Extract the (X, Y) coordinate from the center of the cell holding the provided text.  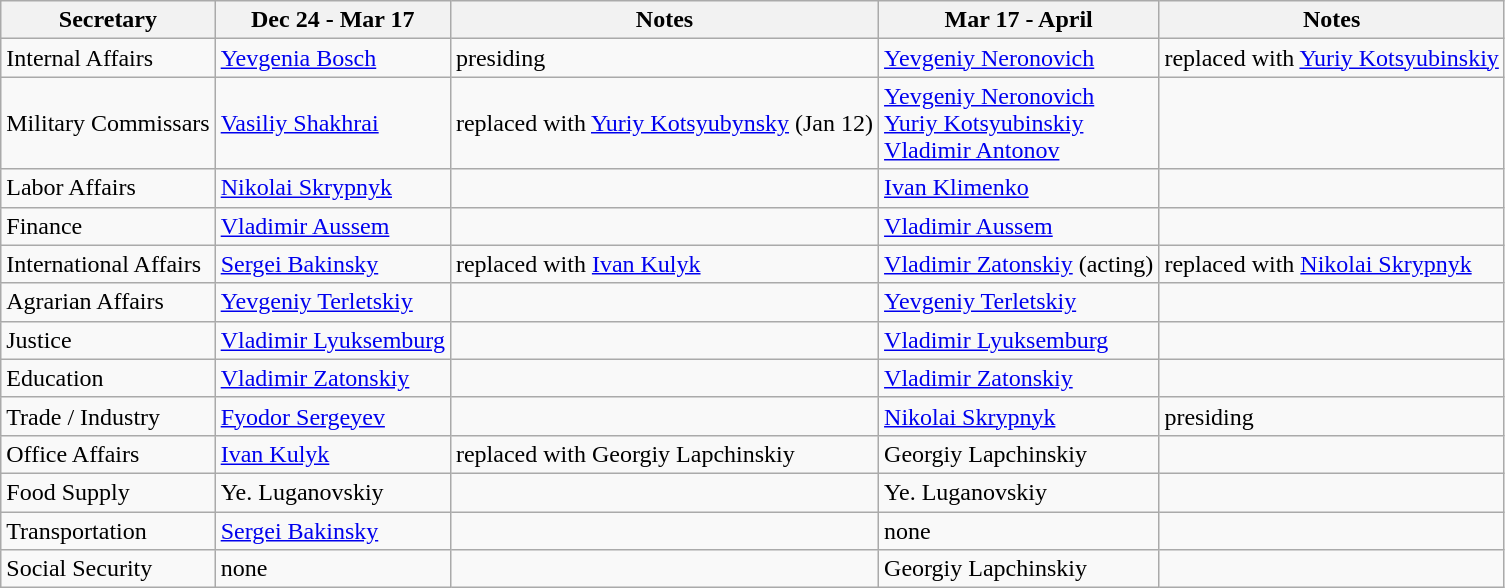
Transportation (108, 531)
Justice (108, 340)
replaced with Yuriy Kotsyubynsky (Jan 12) (664, 123)
Trade / Industry (108, 416)
Labor Affairs (108, 188)
Dec 24 - Mar 17 (332, 20)
Vladimir Zatonskiy (acting) (1019, 264)
Agrarian Affairs (108, 302)
Internal Affairs (108, 58)
Fyodor Sergeyev (332, 416)
Secretary (108, 20)
replaced with Yuriy Kotsyubinskiy (1332, 58)
Yevgeniy Neronovich (1019, 58)
Ivan Kulyk (332, 454)
Office Affairs (108, 454)
Ivan Klimenko (1019, 188)
International Affairs (108, 264)
Finance (108, 226)
Yevgenia Bosch (332, 58)
Mar 17 - April (1019, 20)
Vasiliy Shakhrai (332, 123)
Yevgeniy NeronovichYuriy KotsyubinskiyVladimir Antonov (1019, 123)
Military Commissars (108, 123)
Social Security (108, 569)
replaced with Ivan Kulyk (664, 264)
replaced with Georgiy Lapchinskiy (664, 454)
replaced with Nikolai Skrypnyk (1332, 264)
Education (108, 378)
Food Supply (108, 492)
